Scan for the cell matching the given text and deliver its (x, y) coordinate at center. 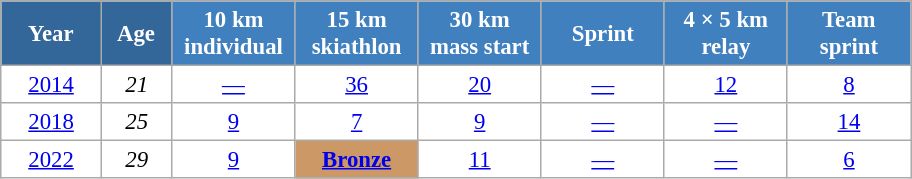
8 (848, 85)
Year (52, 34)
6 (848, 160)
36 (356, 85)
14 (848, 122)
Age (136, 34)
25 (136, 122)
2018 (52, 122)
20 (480, 85)
7 (356, 122)
12 (726, 85)
11 (480, 160)
30 km mass start (480, 34)
2014 (52, 85)
4 × 5 km relay (726, 34)
10 km individual (234, 34)
Team sprint (848, 34)
2022 (52, 160)
Bronze (356, 160)
29 (136, 160)
15 km skiathlon (356, 34)
Sprint (602, 34)
21 (136, 85)
